Scan for the cell matching the given text and deliver its (X, Y) coordinate at center. 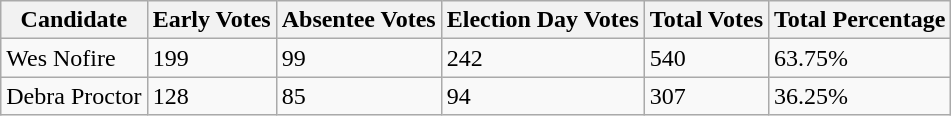
Total Percentage (860, 20)
Wes Nofire (74, 58)
Election Day Votes (542, 20)
94 (542, 96)
242 (542, 58)
540 (706, 58)
Total Votes (706, 20)
36.25% (860, 96)
85 (358, 96)
307 (706, 96)
199 (212, 58)
Early Votes (212, 20)
63.75% (860, 58)
Absentee Votes (358, 20)
Candidate (74, 20)
99 (358, 58)
Debra Proctor (74, 96)
128 (212, 96)
